Identify which cell holds the provided text, then report its (X, Y) central coordinate. 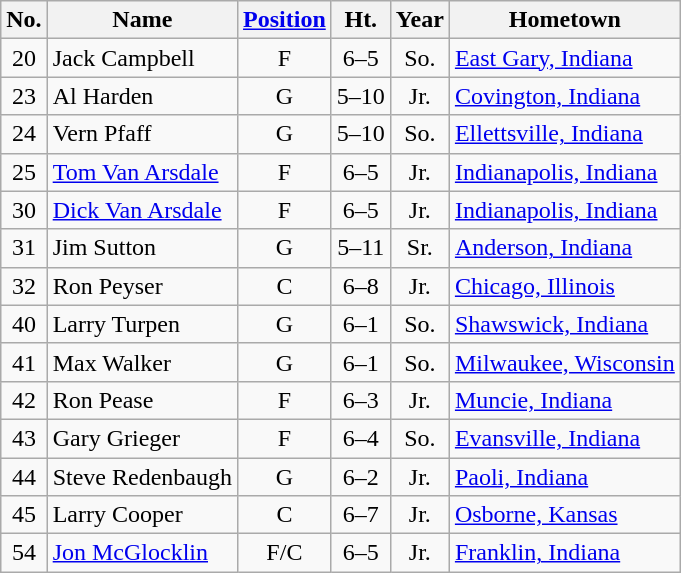
Vern Pfaff (142, 134)
No. (24, 20)
Steve Redenbaugh (142, 477)
Larry Cooper (142, 515)
43 (24, 438)
6–7 (360, 515)
Year (420, 20)
30 (24, 210)
42 (24, 400)
Ron Peyser (142, 286)
41 (24, 362)
Ht. (360, 20)
Larry Turpen (142, 324)
Milwaukee, Wisconsin (564, 362)
Jim Sutton (142, 248)
Dick Van Arsdale (142, 210)
Muncie, Indiana (564, 400)
Anderson, Indiana (564, 248)
44 (24, 477)
Hometown (564, 20)
Covington, Indiana (564, 96)
Tom Van Arsdale (142, 172)
Gary Grieger (142, 438)
Ron Pease (142, 400)
Osborne, Kansas (564, 515)
6–3 (360, 400)
32 (24, 286)
25 (24, 172)
20 (24, 58)
Max Walker (142, 362)
Al Harden (142, 96)
Chicago, Illinois (564, 286)
Paoli, Indiana (564, 477)
Jack Campbell (142, 58)
Name (142, 20)
Jon McGlocklin (142, 553)
31 (24, 248)
Evansville, Indiana (564, 438)
Franklin, Indiana (564, 553)
6–2 (360, 477)
East Gary, Indiana (564, 58)
6–8 (360, 286)
Shawswick, Indiana (564, 324)
F/C (285, 553)
54 (24, 553)
Position (285, 20)
Sr. (420, 248)
40 (24, 324)
5–11 (360, 248)
Ellettsville, Indiana (564, 134)
24 (24, 134)
23 (24, 96)
6–4 (360, 438)
45 (24, 515)
